Detect which cell encompasses the target text, then output its [X, Y] center coordinate. 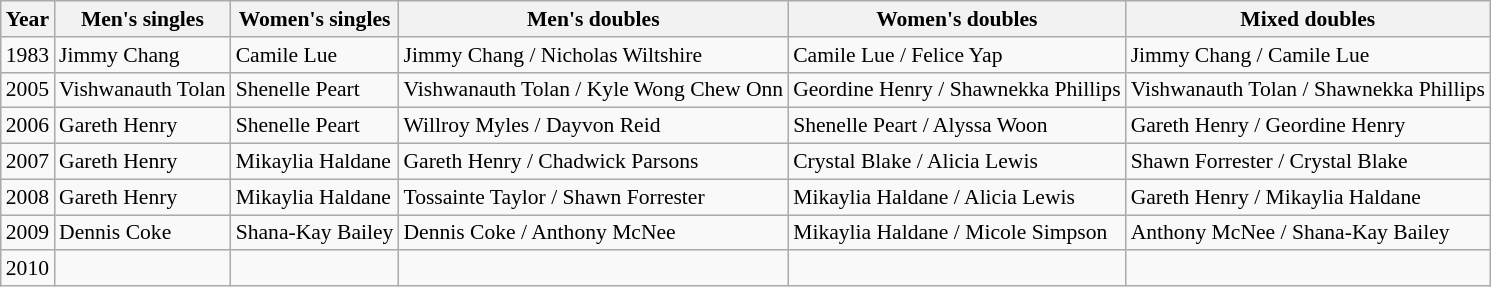
Jimmy Chang [142, 55]
Camile Lue [315, 55]
Men's singles [142, 19]
Mikaylia Haldane / Micole Simpson [956, 233]
Jimmy Chang / Camile Lue [1308, 55]
Gareth Henry / Chadwick Parsons [593, 162]
Women's singles [315, 19]
Men's doubles [593, 19]
Camile Lue / Felice Yap [956, 55]
Crystal Blake / Alicia Lewis [956, 162]
Vishwanauth Tolan / Kyle Wong Chew Onn [593, 90]
Shenelle Peart / Alyssa Woon [956, 126]
Tossainte Taylor / Shawn Forrester [593, 197]
Year [28, 19]
2006 [28, 126]
Gareth Henry / Mikaylia Haldane [1308, 197]
Vishwanauth Tolan [142, 90]
2010 [28, 269]
Anthony McNee / Shana-Kay Bailey [1308, 233]
Gareth Henry / Geordine Henry [1308, 126]
Shana-Kay Bailey [315, 233]
Mikaylia Haldane / Alicia Lewis [956, 197]
Vishwanauth Tolan / Shawnekka Phillips [1308, 90]
Geordine Henry / Shawnekka Phillips [956, 90]
Mixed doubles [1308, 19]
Dennis Coke / Anthony McNee [593, 233]
2007 [28, 162]
2008 [28, 197]
Jimmy Chang / Nicholas Wiltshire [593, 55]
Shawn Forrester / Crystal Blake [1308, 162]
2005 [28, 90]
Dennis Coke [142, 233]
1983 [28, 55]
Willroy Myles / Dayvon Reid [593, 126]
Women's doubles [956, 19]
2009 [28, 233]
